Output the (x, y) coordinate of the center of the cell containing the given text.  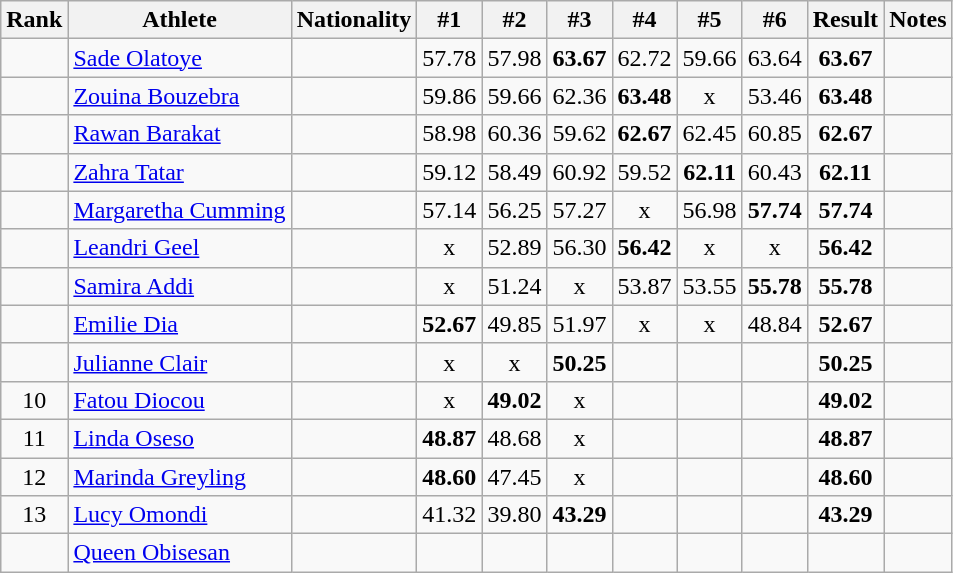
52.89 (514, 248)
56.98 (710, 210)
48.68 (514, 438)
57.98 (514, 58)
#2 (514, 20)
12 (34, 477)
53.87 (644, 286)
Rawan Barakat (180, 134)
Sade Olatoye (180, 58)
41.32 (450, 515)
56.30 (580, 248)
62.36 (580, 96)
62.72 (644, 58)
57.78 (450, 58)
Lucy Omondi (180, 515)
59.62 (580, 134)
Zouina Bouzebra (180, 96)
Linda Oseso (180, 438)
60.36 (514, 134)
58.98 (450, 134)
53.46 (774, 96)
Julianne Clair (180, 362)
53.55 (710, 286)
Marinda Greyling (180, 477)
47.45 (514, 477)
Emilie Dia (180, 324)
39.80 (514, 515)
Queen Obisesan (180, 553)
10 (34, 400)
Result (845, 20)
56.25 (514, 210)
49.85 (514, 324)
#5 (710, 20)
48.84 (774, 324)
Athlete (180, 20)
Notes (918, 20)
60.92 (580, 172)
59.52 (644, 172)
Nationality (354, 20)
60.43 (774, 172)
#3 (580, 20)
59.12 (450, 172)
51.24 (514, 286)
Samira Addi (180, 286)
60.85 (774, 134)
63.64 (774, 58)
59.86 (450, 96)
#4 (644, 20)
Leandri Geel (180, 248)
57.27 (580, 210)
58.49 (514, 172)
13 (34, 515)
Margaretha Cumming (180, 210)
51.97 (580, 324)
57.14 (450, 210)
Zahra Tatar (180, 172)
#6 (774, 20)
#1 (450, 20)
Fatou Diocou (180, 400)
11 (34, 438)
Rank (34, 20)
62.45 (710, 134)
